Pinpoint the cell where the given text exists, returning its [X, Y] midpoint coordinate. 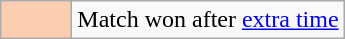
Match won after extra time [208, 20]
